Extract the (X, Y) coordinate from the center of the cell holding the provided text.  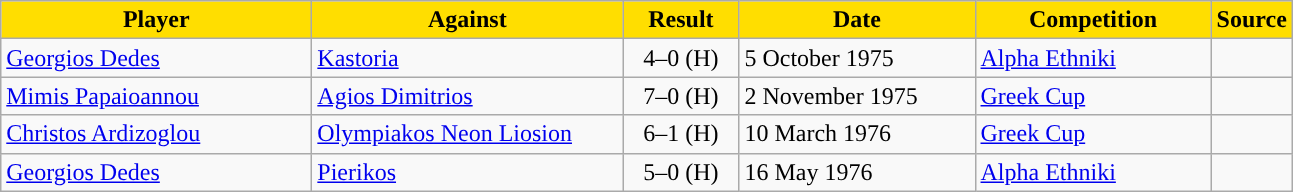
5–0 (H) (681, 172)
Against (468, 20)
Competition (1093, 20)
Source (1252, 20)
5 October 1975 (857, 58)
16 May 1976 (857, 172)
Result (681, 20)
Agios Dimitrios (468, 96)
2 November 1975 (857, 96)
10 March 1976 (857, 134)
Olympiakos Neon Liosion (468, 134)
Christos Ardizoglou (156, 134)
6–1 (H) (681, 134)
Player (156, 20)
Date (857, 20)
Pierikos (468, 172)
4–0 (H) (681, 58)
Mimis Papaioannou (156, 96)
Kastoria (468, 58)
7–0 (H) (681, 96)
